Determine the (x, y) coordinate at the center of the cell enclosing the given text.  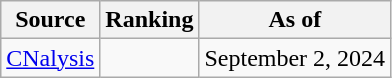
As of (295, 20)
Ranking (150, 20)
Source (50, 20)
CNalysis (50, 58)
September 2, 2024 (295, 58)
